Locate the cell with the specified text and output its [X, Y] center coordinate. 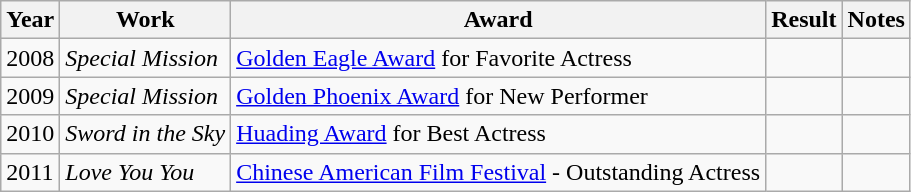
Chinese American Film Festival - Outstanding Actress [498, 172]
2009 [30, 96]
Golden Eagle Award for Favorite Actress [498, 58]
2011 [30, 172]
Award [498, 20]
Year [30, 20]
Golden Phoenix Award for New Performer [498, 96]
Sword in the Sky [146, 134]
Huading Award for Best Actress [498, 134]
2010 [30, 134]
Notes [876, 20]
2008 [30, 58]
Result [804, 20]
Love You You [146, 172]
Work [146, 20]
